Find where the given text appears and provide that cell's center as [X, Y] coordinate. 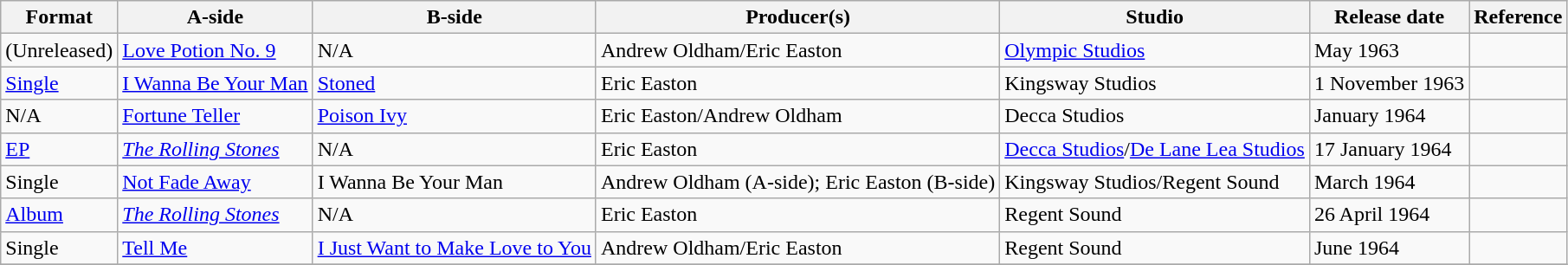
June 1964 [1389, 248]
Olympic Studios [1155, 50]
March 1964 [1389, 182]
Kingsway Studios [1155, 83]
January 1964 [1389, 116]
Tell Me [215, 248]
Not Fade Away [215, 182]
Format [59, 17]
Decca Studios/De Lane Lea Studios [1155, 149]
Eric Easton/Andrew Oldham [797, 116]
I Just Want to Make Love to You [454, 248]
Andrew Oldham (A-side); Eric Easton (B-side) [797, 182]
EP [59, 149]
Decca Studios [1155, 116]
26 April 1964 [1389, 215]
B-side [454, 17]
Poison Ivy [454, 116]
1 November 1963 [1389, 83]
Stoned [454, 83]
17 January 1964 [1389, 149]
Studio [1155, 17]
A-side [215, 17]
Release date [1389, 17]
(Unreleased) [59, 50]
Love Potion No. 9 [215, 50]
May 1963 [1389, 50]
Fortune Teller [215, 116]
Album [59, 215]
Kingsway Studios/Regent Sound [1155, 182]
Reference [1519, 17]
Producer(s) [797, 17]
